Determine the (x, y) coordinate at the center of the cell enclosing the given text.  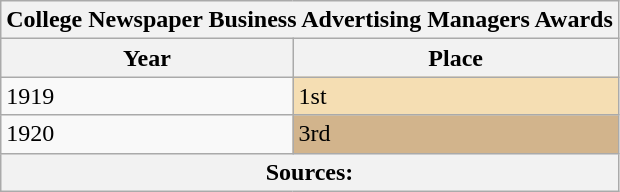
Place (456, 58)
Year (147, 58)
College Newspaper Business Advertising Managers Awards (310, 20)
1919 (147, 96)
1920 (147, 134)
1st (456, 96)
Sources: (310, 172)
3rd (456, 134)
